Locate the cell with the specified text and output its (x, y) center coordinate. 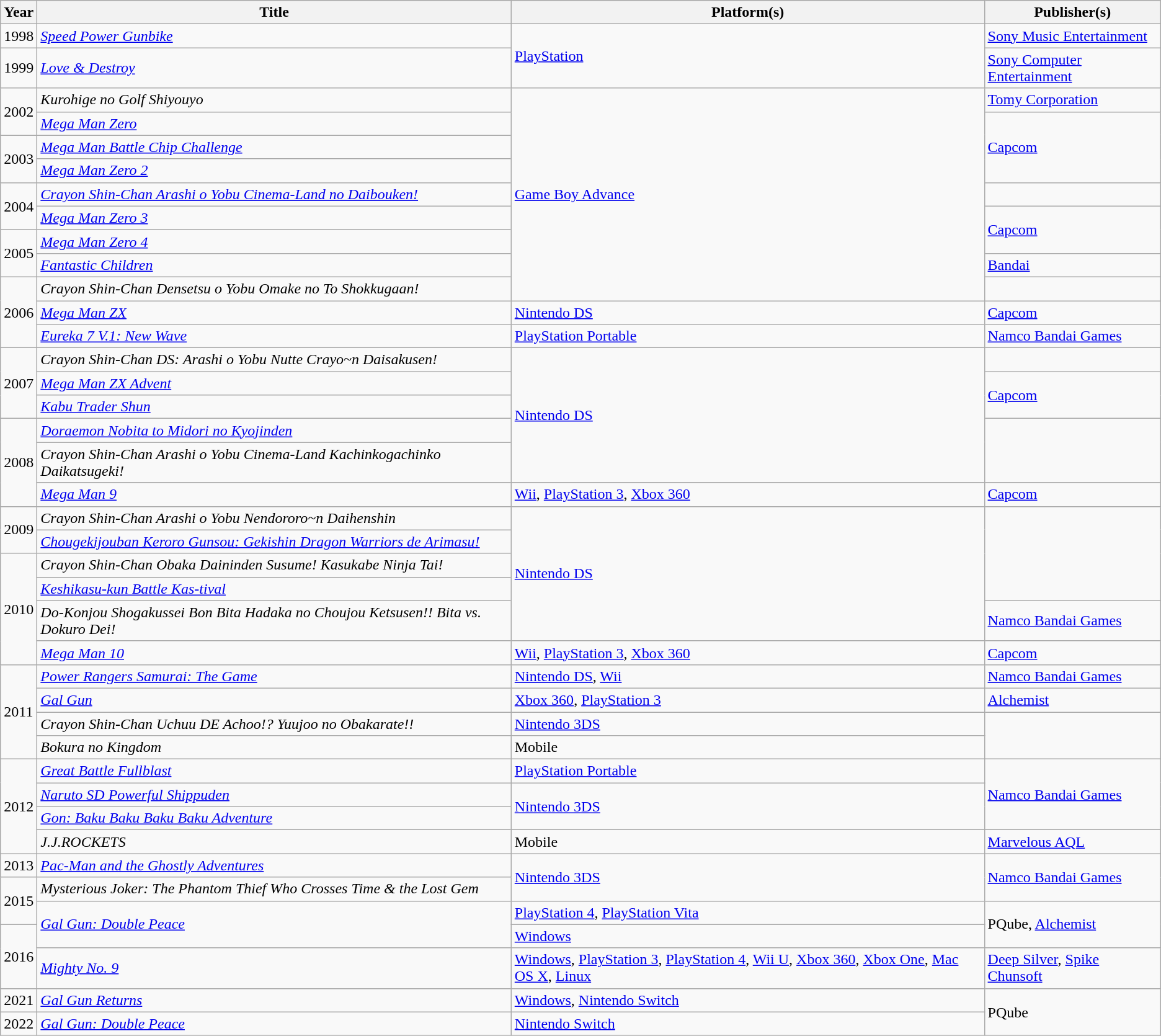
Windows (748, 936)
1998 (19, 36)
Great Battle Fullblast (274, 771)
Game Boy Advance (748, 195)
Mega Man ZX (274, 312)
Speed Power Gunbike (274, 36)
2007 (19, 383)
2011 (19, 712)
Xbox 360, PlayStation 3 (748, 700)
PlayStation 4, PlayStation Vita (748, 913)
Title (274, 12)
Mega Man 10 (274, 653)
2022 (19, 1024)
Marvelous AQL (1072, 842)
Mighty No. 9 (274, 968)
Windows, Nintendo Switch (748, 1000)
Deep Silver, Spike Chunsoft (1072, 968)
2013 (19, 865)
PlayStation (748, 56)
J.J.ROCKETS (274, 842)
Doraemon Nobita to Midori no Kyojinden (274, 431)
Sony Music Entertainment (1072, 36)
Mega Man ZX Advent (274, 383)
Crayon Shin-Chan Uchuu DE Achoo!? Yuujoo no Obakarate!! (274, 724)
Gon: Baku Baku Baku Baku Adventure (274, 818)
Sony Computer Entertainment (1072, 68)
Mega Man Battle Chip Challenge (274, 147)
Fantastic Children (274, 265)
Love & Destroy (274, 68)
2012 (19, 806)
Mega Man Zero 4 (274, 241)
Power Rangers Samurai: The Game (274, 676)
Crayon Shin-Chan DS: Arashi o Yobu Nutte Crayo~n Daisakusen! (274, 360)
Bandai (1072, 265)
Mega Man Zero 2 (274, 171)
2008 (19, 463)
Mega Man Zero (274, 123)
Nintendo Switch (748, 1024)
2010 (19, 609)
Bokura no Kingdom (274, 748)
Crayon Shin-Chan Arashi o Yobu Nendororo~n Daihenshin (274, 518)
Crayon Shin-Chan Densetsu o Yobu Omake no To Shokkugaan! (274, 288)
Nintendo DS, Wii (748, 676)
Mega Man Zero 3 (274, 218)
1999 (19, 68)
Alchemist (1072, 700)
PQube (1072, 1012)
2009 (19, 530)
Eureka 7 V.1: New Wave (274, 336)
Tomy Corporation (1072, 100)
Windows, PlayStation 3, PlayStation 4, Wii U, Xbox 360, Xbox One, Mac OS X, Linux (748, 968)
2021 (19, 1000)
Platform(s) (748, 12)
Gal Gun (274, 700)
Pac-Man and the Ghostly Adventures (274, 865)
PQube, Alchemist (1072, 924)
Mysterious Joker: The Phantom Thief Who Crosses Time & the Lost Gem (274, 889)
Publisher(s) (1072, 12)
Year (19, 12)
Crayon Shin-Chan Arashi o Yobu Cinema-Land no Daibouken! (274, 194)
Chougekijouban Keroro Gunsou: Gekishin Dragon Warriors de Arimasu! (274, 542)
Naruto SD Powerful Shippuden (274, 795)
2005 (19, 253)
2004 (19, 206)
Crayon Shin-Chan Obaka Daininden Susume! Kasukabe Ninja Tai! (274, 565)
Keshikasu-kun Battle Kas-tival (274, 589)
2015 (19, 901)
Do-Konjou Shogakussei Bon Bita Hadaka no Choujou Ketsusen!! Bita vs. Dokuro Dei! (274, 620)
Gal Gun Returns (274, 1000)
Crayon Shin-Chan Arashi o Yobu Cinema-Land Kachinkogachinko Daikatsugeki! (274, 463)
2002 (19, 112)
Kabu Trader Shun (274, 407)
2006 (19, 312)
2016 (19, 957)
2003 (19, 159)
Mega Man 9 (274, 494)
Kurohige no Golf Shiyouyo (274, 100)
